From the cell containing the given text, extract its center point as (X, Y) coordinate. 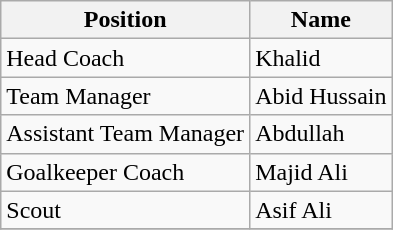
Abdullah (321, 134)
Majid Ali (321, 172)
Goalkeeper Coach (126, 172)
Asif Ali (321, 210)
Name (321, 20)
Head Coach (126, 58)
Position (126, 20)
Khalid (321, 58)
Team Manager (126, 96)
Abid Hussain (321, 96)
Scout (126, 210)
Assistant Team Manager (126, 134)
